Provide the [x, y] coordinate of the cell's center where the given text is located.  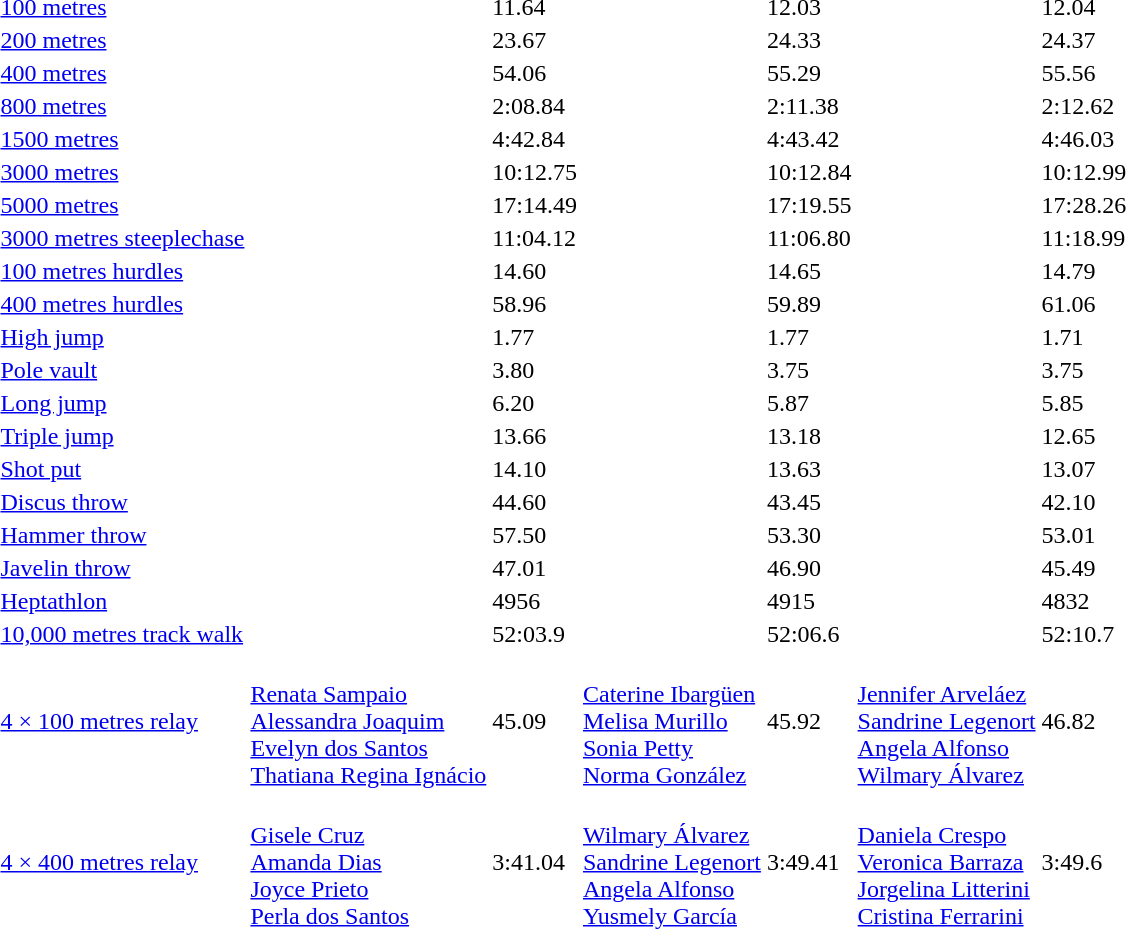
23.67 [535, 40]
10:12.84 [809, 172]
Caterine IbargüenMelisa MurilloSonia PettyNorma González [672, 721]
13.18 [809, 436]
57.50 [535, 535]
52:03.9 [535, 634]
3.75 [809, 370]
52:06.6 [809, 634]
10:12.75 [535, 172]
17:14.49 [535, 205]
3.80 [535, 370]
13.63 [809, 469]
2:08.84 [535, 106]
14.60 [535, 271]
17:19.55 [809, 205]
11:06.80 [809, 238]
24.33 [809, 40]
4:42.84 [535, 139]
43.45 [809, 502]
54.06 [535, 73]
4:43.42 [809, 139]
58.96 [535, 304]
59.89 [809, 304]
2:11.38 [809, 106]
55.29 [809, 73]
Jennifer ArveláezSandrine LegenortAngela AlfonsoWilmary Álvarez [946, 721]
14.10 [535, 469]
4915 [809, 601]
44.60 [535, 502]
5.87 [809, 403]
45.92 [809, 721]
14.65 [809, 271]
46.90 [809, 568]
13.66 [535, 436]
45.09 [535, 721]
Renata SampaioAlessandra JoaquimEvelyn dos SantosThatiana Regina Ignácio [368, 721]
4956 [535, 601]
6.20 [535, 403]
11:04.12 [535, 238]
53.30 [809, 535]
47.01 [535, 568]
